For the text-containing cell, return its midpoint in [X, Y] coordinate format. 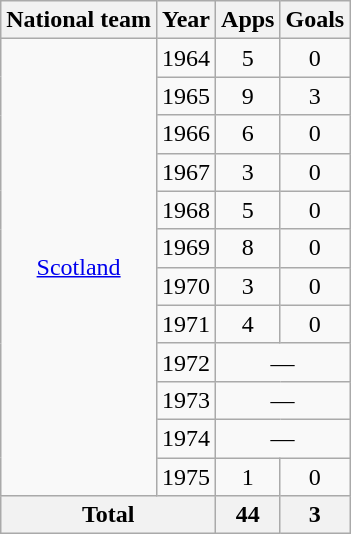
Year [186, 20]
1965 [186, 96]
1967 [186, 172]
Apps [248, 20]
National team [79, 20]
1973 [186, 400]
1969 [186, 248]
1975 [186, 477]
6 [248, 134]
1964 [186, 58]
1968 [186, 210]
Total [108, 515]
4 [248, 324]
44 [248, 515]
8 [248, 248]
1970 [186, 286]
1974 [186, 438]
9 [248, 96]
1971 [186, 324]
1972 [186, 362]
1 [248, 477]
1966 [186, 134]
Scotland [79, 268]
Goals [315, 20]
